Determine the [X, Y] coordinate at the center of the cell enclosing the given text.  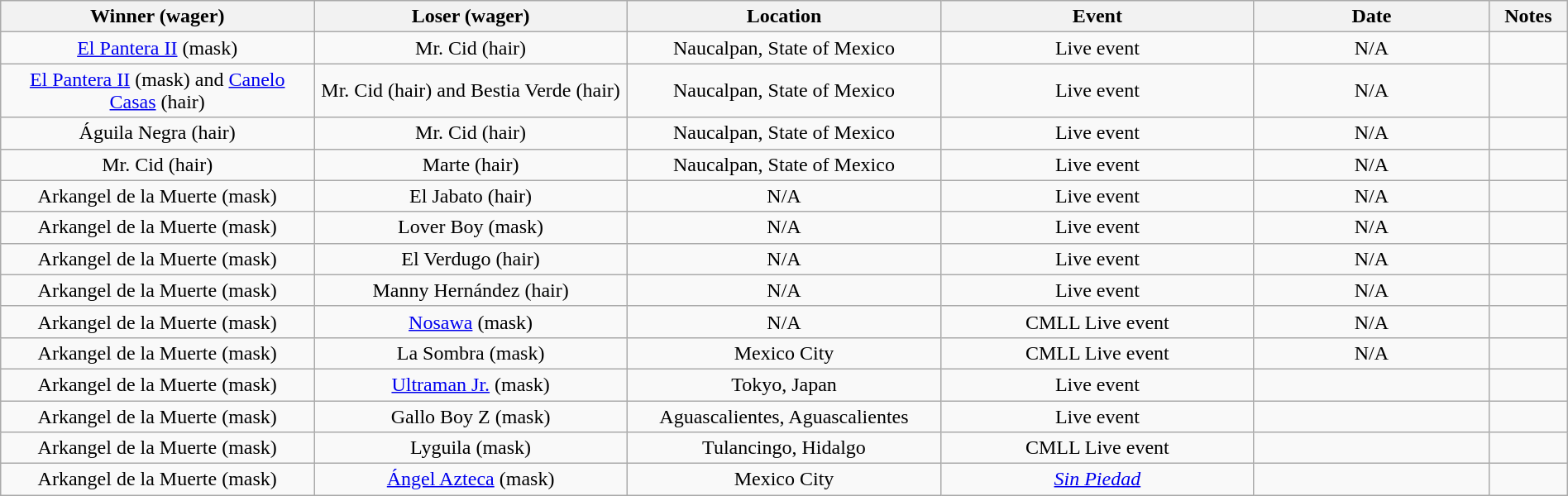
Sin Piedad [1097, 479]
Winner (wager) [157, 17]
Date [1371, 17]
La Sombra (mask) [471, 353]
Lover Boy (mask) [471, 227]
Ultraman Jr. (mask) [471, 384]
Aguascalientes, Aguascalientes [784, 416]
Gallo Boy Z (mask) [471, 416]
El Jabato (hair) [471, 196]
Lyguila (mask) [471, 448]
Loser (wager) [471, 17]
Manny Hernández (hair) [471, 290]
Águila Negra (hair) [157, 133]
El Verdugo (hair) [471, 259]
Marte (hair) [471, 165]
Notes [1528, 17]
Ángel Azteca (mask) [471, 479]
Location [784, 17]
Tokyo, Japan [784, 384]
Event [1097, 17]
Nosawa (mask) [471, 322]
Tulancingo, Hidalgo [784, 448]
El Pantera II (mask) and Canelo Casas (hair) [157, 91]
Mr. Cid (hair) and Bestia Verde (hair) [471, 91]
El Pantera II (mask) [157, 48]
